Provide the (X, Y) coordinate of the cell's center where the given text is located.  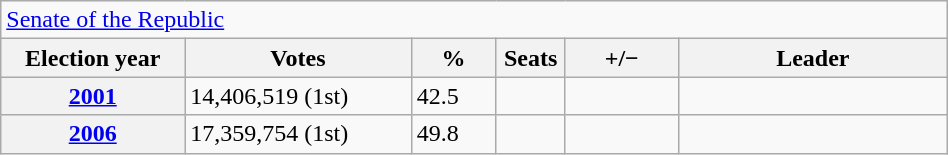
2001 (93, 96)
Senate of the Republic (474, 20)
2006 (93, 134)
Election year (93, 58)
Votes (298, 58)
17,359,754 (1st) (298, 134)
14,406,519 (1st) (298, 96)
42.5 (454, 96)
+/− (622, 58)
49.8 (454, 134)
% (454, 58)
Leader (812, 58)
Seats (530, 58)
